Locate the cell with the specified text and output its [x, y] center coordinate. 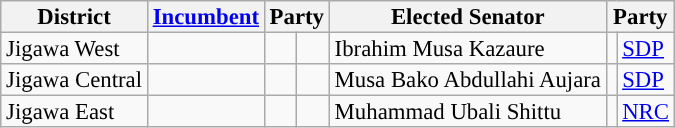
Elected Senator [468, 17]
Jigawa Central [74, 80]
Musa Bako Abdullahi Aujara [468, 80]
NRC [646, 112]
Muhammad Ubali Shittu [468, 112]
District [74, 17]
Ibrahim Musa Kazaure [468, 49]
Jigawa West [74, 49]
Jigawa East [74, 112]
Incumbent [206, 17]
